Search for the cell housing the specified text and yield its [x, y] center coordinate. 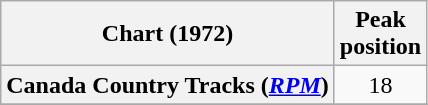
Chart (1972) [168, 34]
Canada Country Tracks (RPM) [168, 85]
18 [380, 85]
Peakposition [380, 34]
